Provide the [x, y] coordinate of the cell's center where the given text is located.  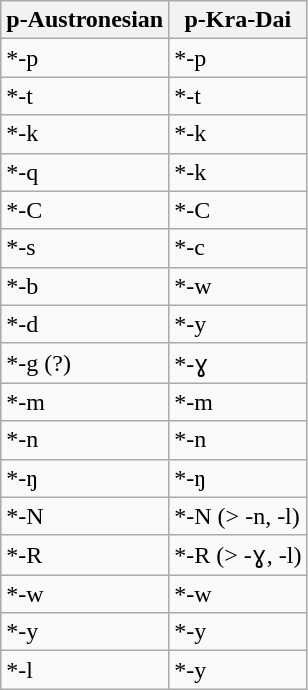
*-R (> -ɣ, -l) [238, 555]
p-Austronesian [85, 20]
p-Kra-Dai [238, 20]
*-q [85, 172]
*-s [85, 248]
*-R [85, 555]
*-ɣ [238, 363]
*-l [85, 670]
*-N [85, 516]
*-g (?) [85, 363]
*-d [85, 324]
*-c [238, 248]
*-N (> -n, -l) [238, 516]
*-b [85, 286]
